Return (X, Y) of the center of cell containing provided text 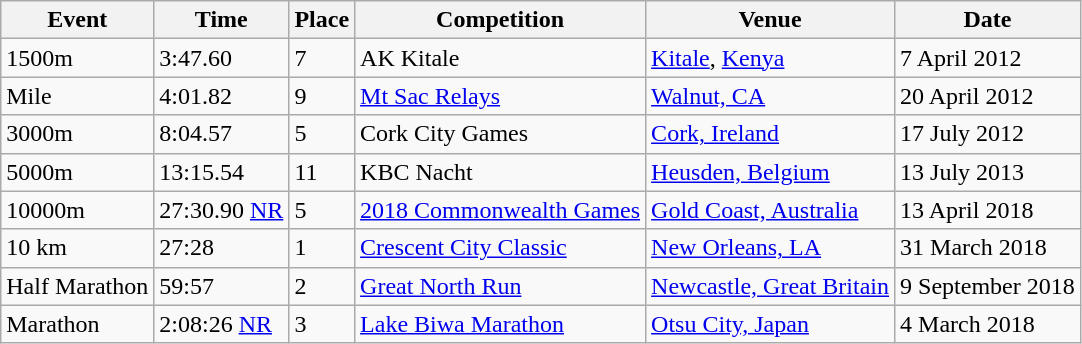
Half Marathon (78, 286)
2018 Commonwealth Games (500, 210)
Crescent City Classic (500, 248)
7 (322, 58)
Walnut, CA (770, 96)
1500m (78, 58)
Cork, Ireland (770, 134)
Marathon (78, 324)
2:08:26 NR (222, 324)
9 September 2018 (988, 286)
2 (322, 286)
4:01.82 (222, 96)
Lake Biwa Marathon (500, 324)
8:04.57 (222, 134)
13:15.54 (222, 172)
17 July 2012 (988, 134)
3000m (78, 134)
Venue (770, 20)
Place (322, 20)
11 (322, 172)
Otsu City, Japan (770, 324)
7 April 2012 (988, 58)
59:57 (222, 286)
31 March 2018 (988, 248)
3:47.60 (222, 58)
Competition (500, 20)
Cork City Games (500, 134)
New Orleans, LA (770, 248)
3 (322, 324)
27:30.90 NR (222, 210)
Great North Run (500, 286)
Kitale, Kenya (770, 58)
20 April 2012 (988, 96)
9 (322, 96)
Newcastle, Great Britain (770, 286)
27:28 (222, 248)
Time (222, 20)
Date (988, 20)
10000m (78, 210)
Heusden, Belgium (770, 172)
Mt Sac Relays (500, 96)
AK Kitale (500, 58)
4 March 2018 (988, 324)
KBC Nacht (500, 172)
13 April 2018 (988, 210)
10 km (78, 248)
5000m (78, 172)
13 July 2013 (988, 172)
1 (322, 248)
Gold Coast, Australia (770, 210)
Mile (78, 96)
Event (78, 20)
